Provide the [X, Y] coordinate of the cell's center where the given text is located.  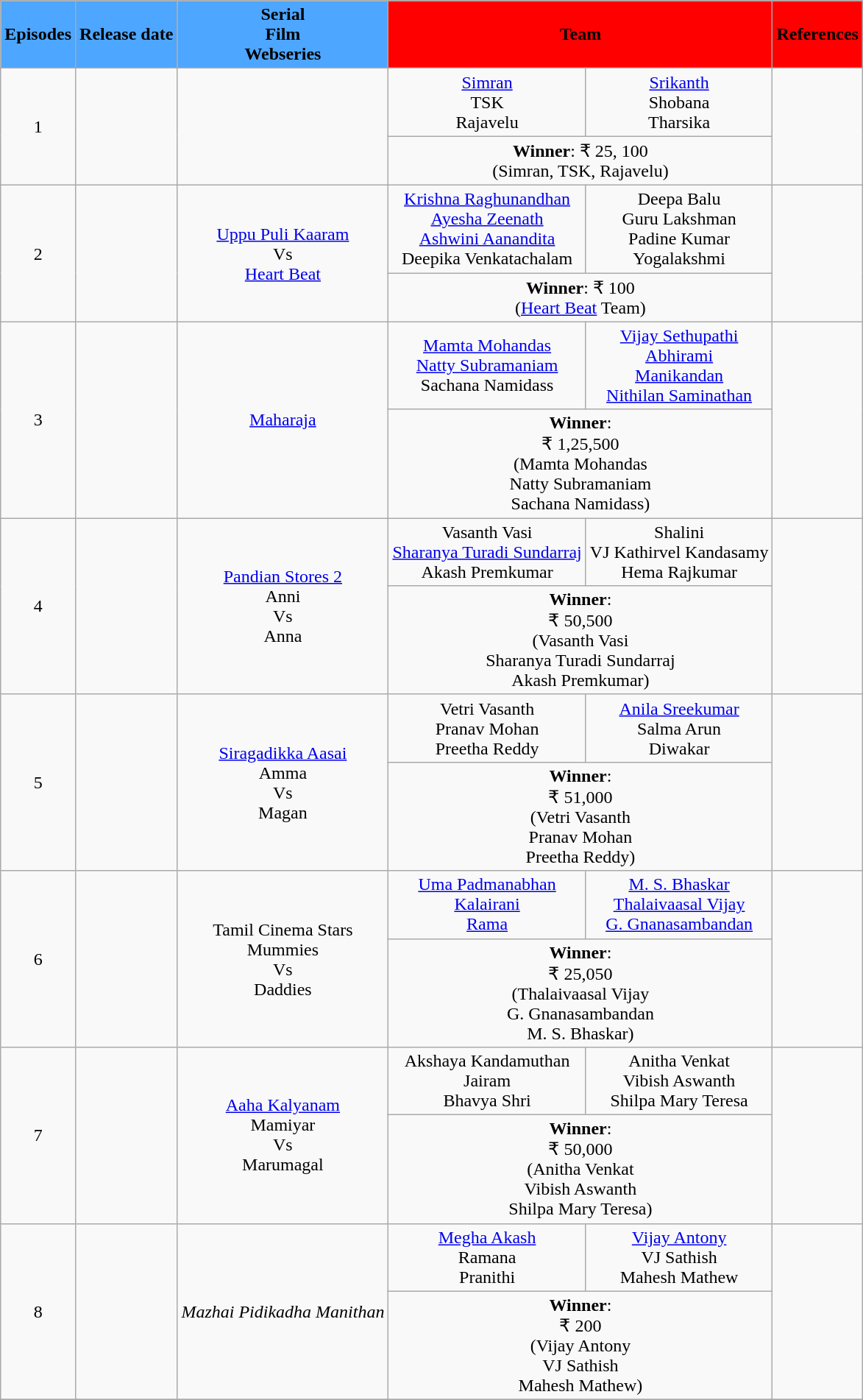
3 [38, 420]
Krishna Raghunandhan Ayesha Zeenath Ashwini Aanandita Deepika Venkatachalam [487, 228]
Uma Padmanabhan Kalairani Rama [487, 905]
Winner: ₹ 25,050 (Thalaivaasal Vijay G. Gnanasambandan M. S. Bhaskar) [580, 993]
Maharaja [283, 420]
Aaha Kalyanam Mamiyar Vs Marumagal [283, 1136]
Tamil Cinema Stars Mummies Vs Daddies [283, 959]
8 [38, 1312]
Episodes [38, 35]
Team [580, 35]
6 [38, 959]
Mamta Mohandas Natty Subramaniam Sachana Namidass [487, 365]
5 [38, 782]
Winner: ₹ 25, 100 (Simran, TSK, Rajavelu) [580, 160]
Serial Film Webseries [283, 35]
Anila Sreekumar Salma Arun Diwakar [679, 728]
Vasanth Vasi Sharanya Turadi Sundarraj Akash Premkumar [487, 552]
Winner: ₹ 50,000 (Anitha Venkat Vibish Aswanth Shilpa Mary Teresa) [580, 1170]
2 [38, 253]
Uppu Puli Kaaram Vs Heart Beat [283, 253]
Vijay Sethupathi Abhirami Manikandan Nithilan Saminathan [679, 365]
Pandian Stores 2 Anni Vs Anna [283, 607]
Winner: ₹ 1,25,500 (Mamta Mohandas Natty Subramaniam Sachana Namidass) [580, 464]
Siragadikka Aasai Amma Vs Magan [283, 782]
Srikanth Shobana Tharsika [679, 102]
Akshaya Kandamuthan Jairam Bhavya Shri [487, 1081]
Winner: ₹ 100 (Heart Beat Team) [580, 297]
Megha Akash Ramana Pranithi [487, 1257]
Winner: ₹ 51,000 (Vetri Vasanth Pranav Mohan Preetha Reddy) [580, 816]
Winner: ₹ 200 (Vijay Antony VJ Sathish Mahesh Mathew) [580, 1346]
Vetri Vasanth Pranav Mohan Preetha Reddy [487, 728]
M. S. Bhaskar Thalaivaasal Vijay G. Gnanasambandan [679, 905]
Winner: ₹ 50,500 (Vasanth Vasi Sharanya Turadi Sundarraj Akash Premkumar) [580, 640]
Vijay Antony VJ Sathish Mahesh Mathew [679, 1257]
Deepa Balu Guru Lakshman Padine Kumar Yogalakshmi [679, 228]
4 [38, 607]
References [818, 35]
Simran TSK Rajavelu [487, 102]
Mazhai Pidikadha Manithan [283, 1312]
1 [38, 127]
7 [38, 1136]
Release date [127, 35]
Shalini VJ Kathirvel Kandasamy Hema Rajkumar [679, 552]
Anitha Venkat Vibish Aswanth Shilpa Mary Teresa [679, 1081]
